Identify which cell holds the provided text, then report its [x, y] central coordinate. 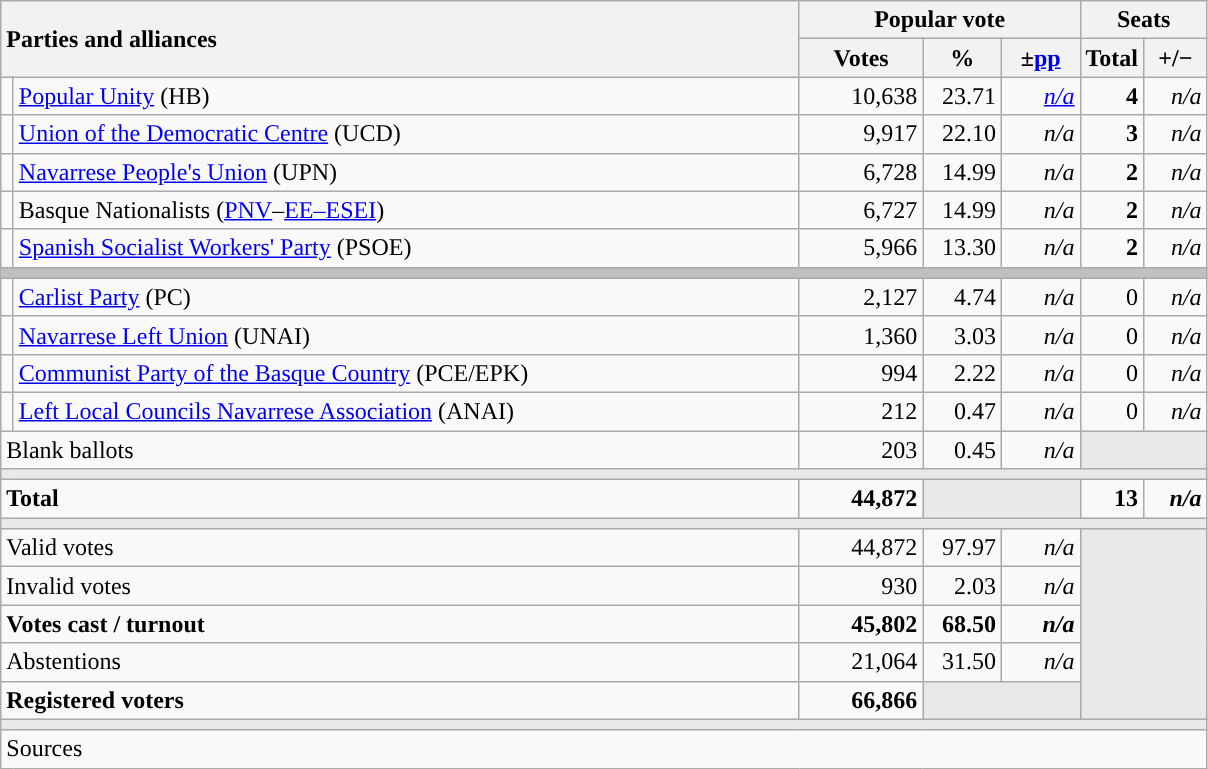
Invalid votes [400, 586]
994 [861, 373]
Communist Party of the Basque Country (PCE/EPK) [406, 373]
Votes cast / turnout [400, 624]
Registered voters [400, 700]
Sources [604, 749]
212 [861, 411]
Union of the Democratic Centre (UCD) [406, 134]
4 [1112, 96]
66,866 [861, 700]
Blank ballots [400, 449]
Left Local Councils Navarrese Association (ANAI) [406, 411]
203 [861, 449]
97.97 [962, 548]
Carlist Party (PC) [406, 297]
Abstentions [400, 662]
Votes [861, 58]
Navarrese People's Union (UPN) [406, 172]
21,064 [861, 662]
3.03 [962, 335]
2,127 [861, 297]
930 [861, 586]
5,966 [861, 248]
1,360 [861, 335]
13 [1112, 499]
±pp [1040, 58]
9,917 [861, 134]
Basque Nationalists (PNV–EE–ESEI) [406, 210]
0.45 [962, 449]
22.10 [962, 134]
3 [1112, 134]
4.74 [962, 297]
0.47 [962, 411]
23.71 [962, 96]
Parties and alliances [400, 39]
68.50 [962, 624]
Navarrese Left Union (UNAI) [406, 335]
2.22 [962, 373]
Seats [1144, 20]
Popular vote [940, 20]
6,727 [861, 210]
2.03 [962, 586]
Valid votes [400, 548]
+/− [1176, 58]
10,638 [861, 96]
13.30 [962, 248]
6,728 [861, 172]
Spanish Socialist Workers' Party (PSOE) [406, 248]
Popular Unity (HB) [406, 96]
31.50 [962, 662]
45,802 [861, 624]
% [962, 58]
